Search for the cell housing the specified text and yield its (x, y) center coordinate. 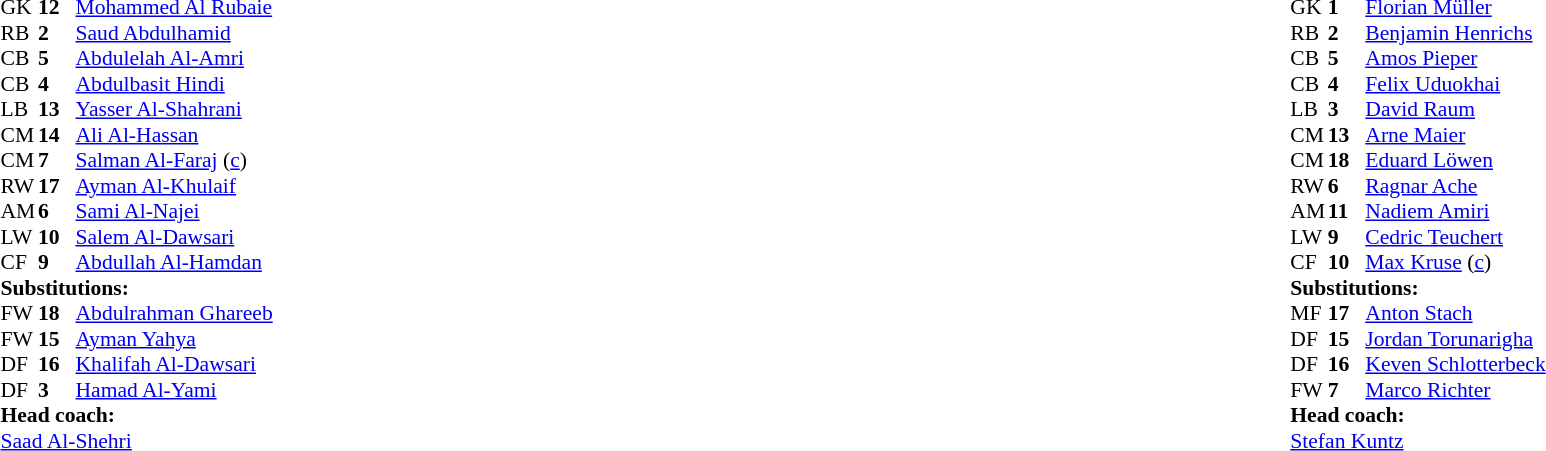
Anton Stach (1455, 313)
Yasser Al-Shahrani (174, 109)
MF (1309, 313)
Marco Richter (1455, 390)
Eduard Löwen (1455, 161)
Hamad Al-Yami (174, 390)
Salem Al-Dawsari (174, 237)
Felix Uduokhai (1455, 84)
Ragnar Ache (1455, 186)
Cedric Teuchert (1455, 237)
Abdullah Al-Hamdan (174, 263)
Ayman Yahya (174, 339)
Max Kruse (c) (1455, 263)
Abdulelah Al-Amri (174, 59)
Sami Al-Najei (174, 211)
Saud Abdulhamid (174, 33)
14 (57, 135)
Benjamin Henrichs (1455, 33)
Ayman Al-Khulaif (174, 186)
11 (1347, 211)
Ali Al-Hassan (174, 135)
Arne Maier (1455, 135)
Nadiem Amiri (1455, 211)
Salman Al-Faraj (c) (174, 161)
Khalifah Al-Dawsari (174, 365)
Abdulrahman Ghareeb (174, 313)
Abdulbasit Hindi (174, 84)
David Raum (1455, 109)
Jordan Torunarigha (1455, 339)
Amos Pieper (1455, 59)
Keven Schlotterbeck (1455, 365)
